Detect which cell encompasses the target text, then output its [x, y] center coordinate. 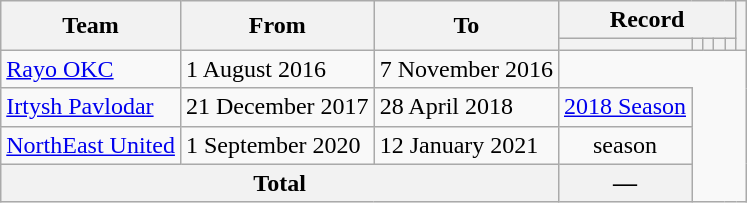
2018 Season [624, 107]
28 April 2018 [466, 107]
Total [280, 183]
NorthEast United [91, 145]
Rayo OKC [91, 69]
From [277, 26]
12 January 2021 [466, 145]
Team [91, 26]
Irtysh Pavlodar [91, 107]
1 August 2016 [277, 69]
21 December 2017 [277, 107]
7 November 2016 [466, 69]
— [624, 183]
Record [646, 20]
1 September 2020 [277, 145]
season [624, 145]
To [466, 26]
